For the text-containing cell, return its midpoint in [x, y] coordinate format. 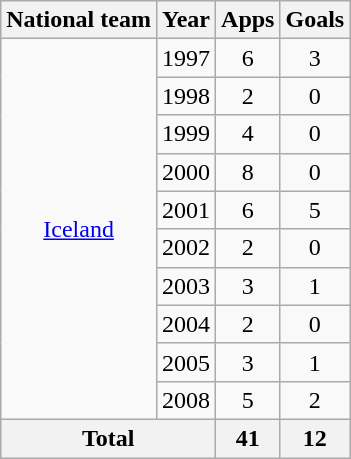
2001 [186, 210]
Apps [248, 20]
1998 [186, 96]
1999 [186, 134]
2000 [186, 172]
4 [248, 134]
Iceland [79, 230]
Total [108, 438]
2008 [186, 400]
8 [248, 172]
2002 [186, 248]
National team [79, 20]
41 [248, 438]
2004 [186, 324]
Year [186, 20]
2003 [186, 286]
12 [315, 438]
2005 [186, 362]
1997 [186, 58]
Goals [315, 20]
